Capture the cell that displays the provided text and extract its [X, Y] central coordinate. 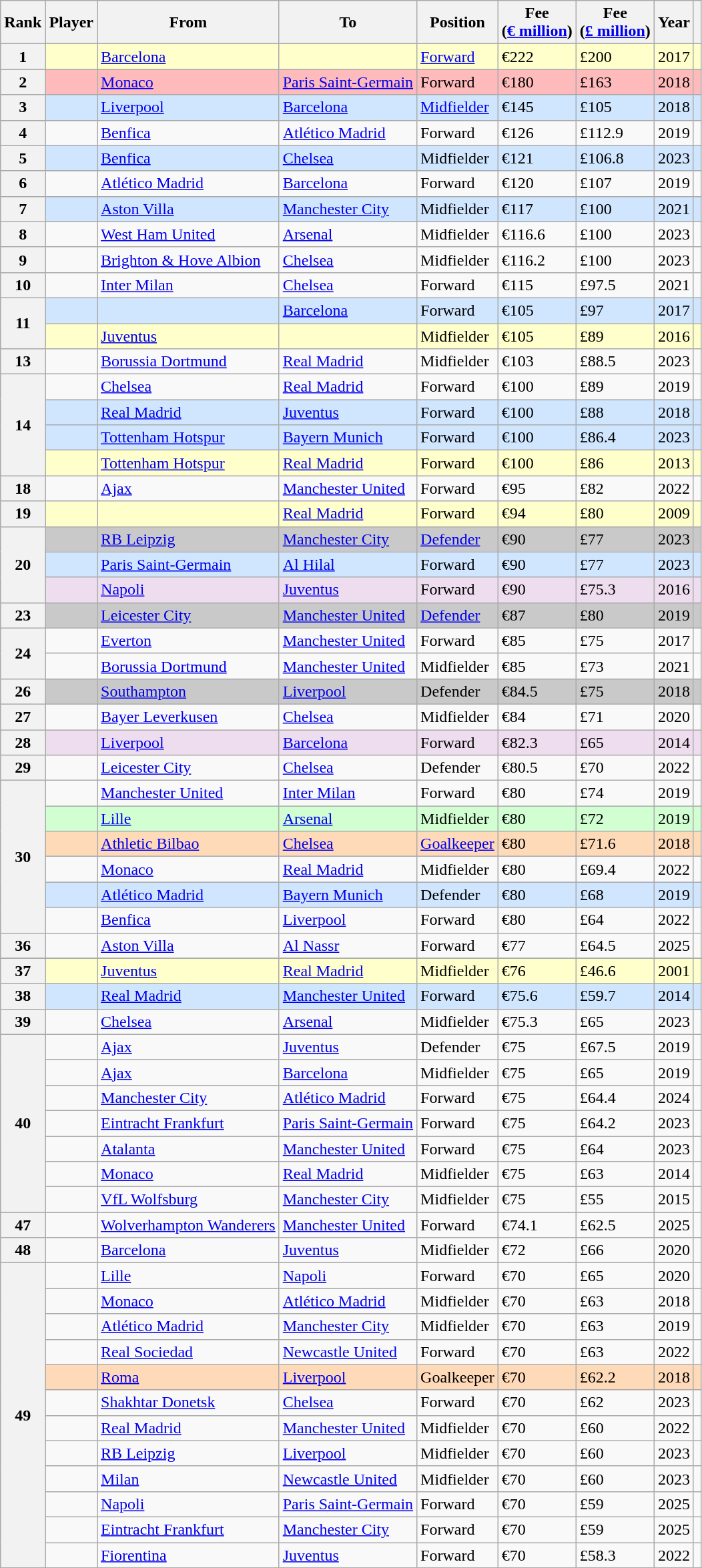
£163 [615, 82]
£73 [615, 666]
36 [23, 945]
£67.5 [615, 1047]
VfL Wolfsburg [188, 1200]
2001 [674, 971]
£71.6 [615, 844]
Player [71, 23]
27 [23, 717]
€75.3 [537, 1022]
£69.4 [615, 869]
€80.5 [537, 768]
49 [23, 1416]
23 [23, 615]
£112.9 [615, 133]
€75.6 [537, 996]
£62 [615, 1403]
Al Hilal [348, 564]
Milan [188, 1479]
€87 [537, 615]
Bayer Leverkusen [188, 717]
€116.6 [537, 234]
£86 [615, 463]
To [348, 23]
€116.2 [537, 260]
Athletic Bilbao [188, 844]
8 [23, 234]
€82.3 [537, 743]
£107 [615, 183]
24 [23, 653]
£88 [615, 412]
38 [23, 996]
Fiorentina [188, 1555]
£58.3 [615, 1555]
19 [23, 514]
7 [23, 209]
£70 [615, 768]
€72 [537, 1250]
48 [23, 1250]
2024 [674, 1098]
€103 [537, 362]
€126 [537, 133]
20 [23, 564]
Position [458, 23]
£62.2 [615, 1377]
2013 [674, 463]
£64.4 [615, 1098]
2 [23, 82]
£88.5 [615, 362]
14 [23, 425]
£97 [615, 310]
€74.1 [537, 1225]
£46.6 [615, 971]
€222 [537, 57]
€120 [537, 183]
£68 [615, 895]
€77 [537, 945]
£59.7 [615, 996]
40 [23, 1123]
Everton [188, 641]
11 [23, 323]
Shakhtar Donetsk [188, 1403]
£86.4 [615, 438]
£71 [615, 717]
Brighton & Hove Albion [188, 260]
2015 [674, 1200]
€180 [537, 82]
€145 [537, 107]
37 [23, 971]
26 [23, 691]
£106.8 [615, 158]
€94 [537, 514]
£105 [615, 107]
47 [23, 1225]
£82 [615, 488]
Al Nassr [348, 945]
£200 [615, 57]
Atalanta [188, 1148]
West Ham United [188, 234]
£64.2 [615, 1123]
€117 [537, 209]
39 [23, 1022]
Real Sociedad [188, 1352]
13 [23, 362]
Roma [188, 1377]
29 [23, 768]
Rank [23, 23]
£55 [615, 1200]
£97.5 [615, 285]
£75.3 [615, 590]
€84 [537, 717]
£66 [615, 1250]
18 [23, 488]
1 [23, 57]
€84.5 [537, 691]
€76 [537, 971]
6 [23, 183]
€115 [537, 285]
28 [23, 743]
£62.5 [615, 1225]
Year [674, 23]
€95 [537, 488]
4 [23, 133]
£74 [615, 793]
From [188, 23]
Southampton [188, 691]
30 [23, 857]
Fee(€ million) [537, 23]
10 [23, 285]
£64.5 [615, 945]
3 [23, 107]
£72 [615, 819]
9 [23, 260]
Wolverhampton Wanderers [188, 1225]
2009 [674, 514]
€121 [537, 158]
5 [23, 158]
Fee(£ million) [615, 23]
